Locate the cell with the specified text and output its [X, Y] center coordinate. 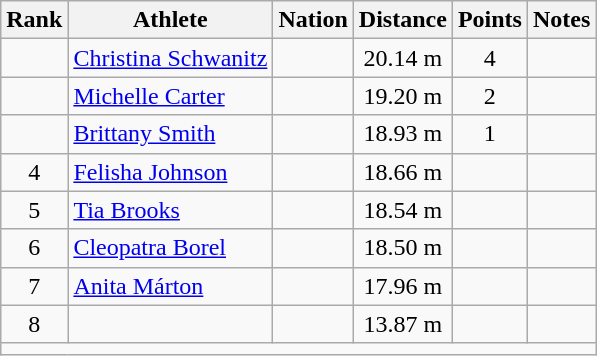
Cleopatra Borel [170, 248]
5 [34, 210]
Brittany Smith [170, 134]
8 [34, 324]
20.14 m [402, 58]
18.93 m [402, 134]
Points [490, 20]
Athlete [170, 20]
Christina Schwanitz [170, 58]
18.50 m [402, 248]
Rank [34, 20]
6 [34, 248]
Nation [313, 20]
7 [34, 286]
Tia Brooks [170, 210]
Anita Márton [170, 286]
18.54 m [402, 210]
19.20 m [402, 96]
13.87 m [402, 324]
2 [490, 96]
17.96 m [402, 286]
Notes [561, 20]
18.66 m [402, 172]
1 [490, 134]
Michelle Carter [170, 96]
Distance [402, 20]
Felisha Johnson [170, 172]
